Provide the [X, Y] coordinate of the cell's center where the given text is located.  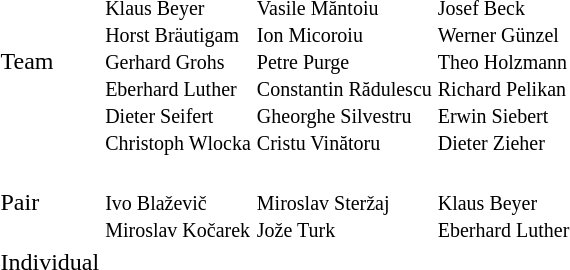
Ivo BlaževičMiroslav Kočarek [178, 202]
Miroslav SteržajJože Turk [344, 202]
